For the text-containing cell, return its midpoint in [X, Y] coordinate format. 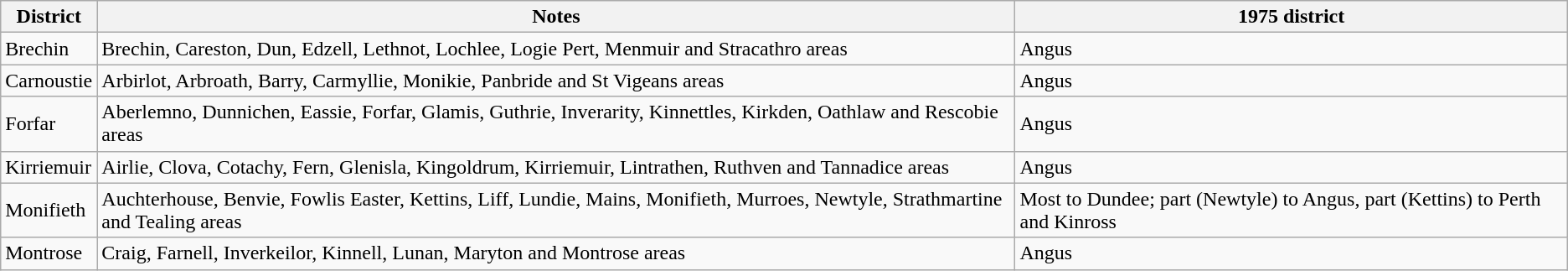
Notes [556, 17]
District [49, 17]
Montrose [49, 253]
Brechin [49, 49]
Carnoustie [49, 81]
Arbirlot, Arbroath, Barry, Carmyllie, Monikie, Panbride and St Vigeans areas [556, 81]
Kirriemuir [49, 167]
Most to Dundee; part (Newtyle) to Angus, part (Kettins) to Perth and Kinross [1292, 210]
Airlie, Clova, Cotachy, Fern, Glenisla, Kingoldrum, Kirriemuir, Lintrathen, Ruthven and Tannadice areas [556, 167]
Forfar [49, 124]
Brechin, Careston, Dun, Edzell, Lethnot, Lochlee, Logie Pert, Menmuir and Stracathro areas [556, 49]
Craig, Farnell, Inverkeilor, Kinnell, Lunan, Maryton and Montrose areas [556, 253]
Aberlemno, Dunnichen, Eassie, Forfar, Glamis, Guthrie, Inverarity, Kinnettles, Kirkden, Oathlaw and Rescobie areas [556, 124]
Monifieth [49, 210]
Auchterhouse, Benvie, Fowlis Easter, Kettins, Liff, Lundie, Mains, Monifieth, Murroes, Newtyle, Strathmartine and Tealing areas [556, 210]
1975 district [1292, 17]
